Search for the cell housing the specified text and yield its (x, y) center coordinate. 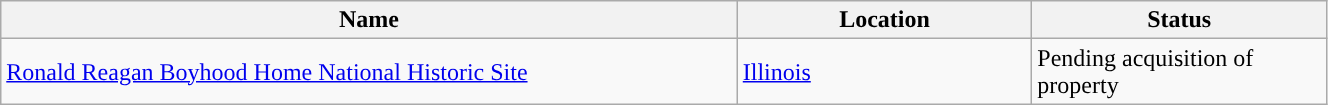
Status (1180, 20)
Ronald Reagan Boyhood Home National Historic Site (369, 72)
Name (369, 20)
Illinois (884, 72)
Location (884, 20)
Pending acquisition of property (1180, 72)
